Locate the cell with the specified text and output its (x, y) center coordinate. 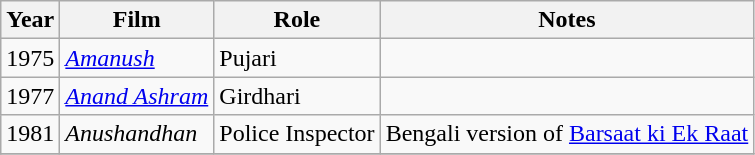
Anushandhan (137, 134)
Notes (567, 20)
Amanush (137, 58)
Police Inspector (297, 134)
1981 (30, 134)
Pujari (297, 58)
1977 (30, 96)
Girdhari (297, 96)
Bengali version of Barsaat ki Ek Raat (567, 134)
Year (30, 20)
Anand Ashram (137, 96)
Role (297, 20)
1975 (30, 58)
Film (137, 20)
